Provide the [x, y] coordinate of the cell's center where the given text is located.  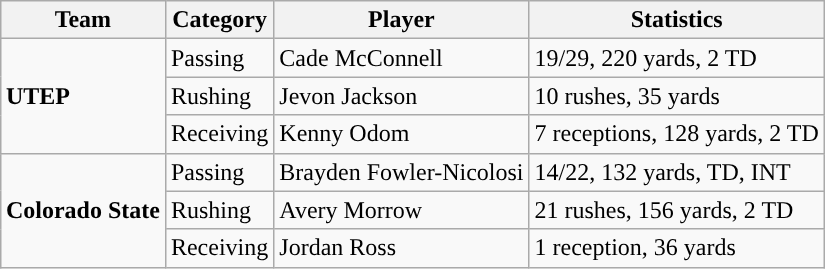
19/29, 220 yards, 2 TD [676, 58]
Kenny Odom [402, 134]
Cade McConnell [402, 58]
Jordan Ross [402, 248]
Brayden Fowler-Nicolosi [402, 172]
Statistics [676, 20]
Jevon Jackson [402, 96]
Player [402, 20]
Team [82, 20]
7 receptions, 128 yards, 2 TD [676, 134]
10 rushes, 35 yards [676, 96]
14/22, 132 yards, TD, INT [676, 172]
Colorado State [82, 210]
1 reception, 36 yards [676, 248]
Avery Morrow [402, 210]
Category [219, 20]
21 rushes, 156 yards, 2 TD [676, 210]
UTEP [82, 96]
